Extract the (X, Y) coordinate from the center of the cell holding the provided text.  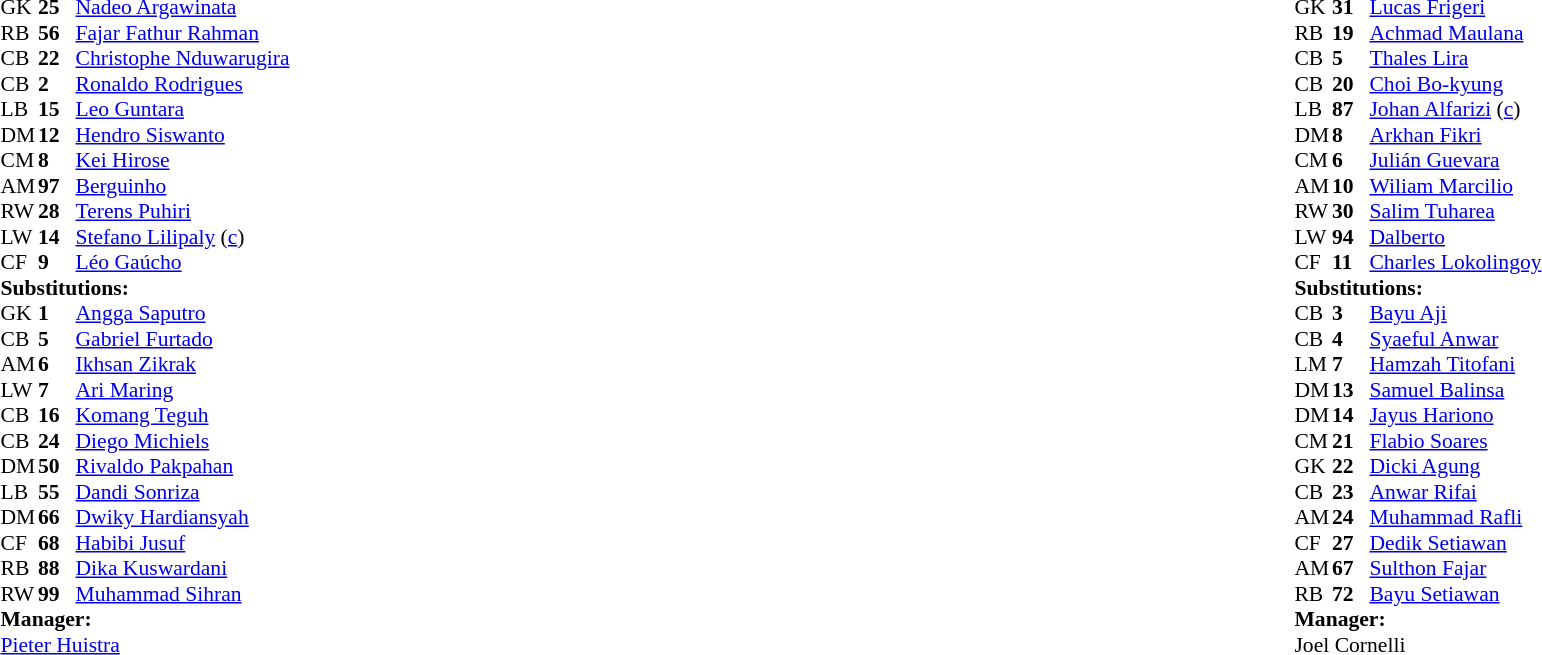
Thales Lira (1455, 59)
Dika Kuswardani (183, 569)
Bayu Aji (1455, 313)
Samuel Balinsa (1455, 390)
99 (57, 594)
Jayus Hariono (1455, 415)
1 (57, 313)
30 (1351, 211)
Ronaldo Rodrigues (183, 84)
50 (57, 467)
94 (1351, 237)
Muhammad Rafli (1455, 517)
Ari Maring (183, 390)
97 (57, 186)
Rivaldo Pakpahan (183, 467)
Wiliam Marcilio (1455, 186)
Berguinho (183, 186)
11 (1351, 263)
Gabriel Furtado (183, 339)
20 (1351, 84)
16 (57, 415)
13 (1351, 390)
Achmad Maulana (1455, 33)
9 (57, 263)
15 (57, 109)
4 (1351, 339)
Dalberto (1455, 237)
55 (57, 492)
19 (1351, 33)
Muhammad Sihran (183, 594)
Ikhsan Zikrak (183, 365)
LM (1313, 365)
10 (1351, 186)
3 (1351, 313)
Christophe Nduwarugira (183, 59)
Flabio Soares (1455, 441)
Dandi Sonriza (183, 492)
Dwiky Hardiansyah (183, 517)
68 (57, 543)
Dedik Setiawan (1455, 543)
Léo Gaúcho (183, 263)
Johan Alfarizi (c) (1455, 109)
Diego Michiels (183, 441)
Anwar Rifai (1455, 492)
12 (57, 135)
Salim Tuharea (1455, 211)
Syaeful Anwar (1455, 339)
Fajar Fathur Rahman (183, 33)
Bayu Setiawan (1455, 594)
87 (1351, 109)
Hamzah Titofani (1455, 365)
Choi Bo-kyung (1455, 84)
21 (1351, 441)
23 (1351, 492)
88 (57, 569)
Charles Lokolingoy (1455, 263)
Komang Teguh (183, 415)
27 (1351, 543)
67 (1351, 569)
28 (57, 211)
Habibi Jusuf (183, 543)
72 (1351, 594)
Kei Hirose (183, 161)
Arkhan Fikri (1455, 135)
Leo Guntara (183, 109)
56 (57, 33)
Stefano Lilipaly (c) (183, 237)
Terens Puhiri (183, 211)
2 (57, 84)
66 (57, 517)
Angga Saputro (183, 313)
Julián Guevara (1455, 161)
Hendro Siswanto (183, 135)
Dicki Agung (1455, 467)
Sulthon Fajar (1455, 569)
